Determine the [X, Y] coordinate at the center of the cell enclosing the given text.  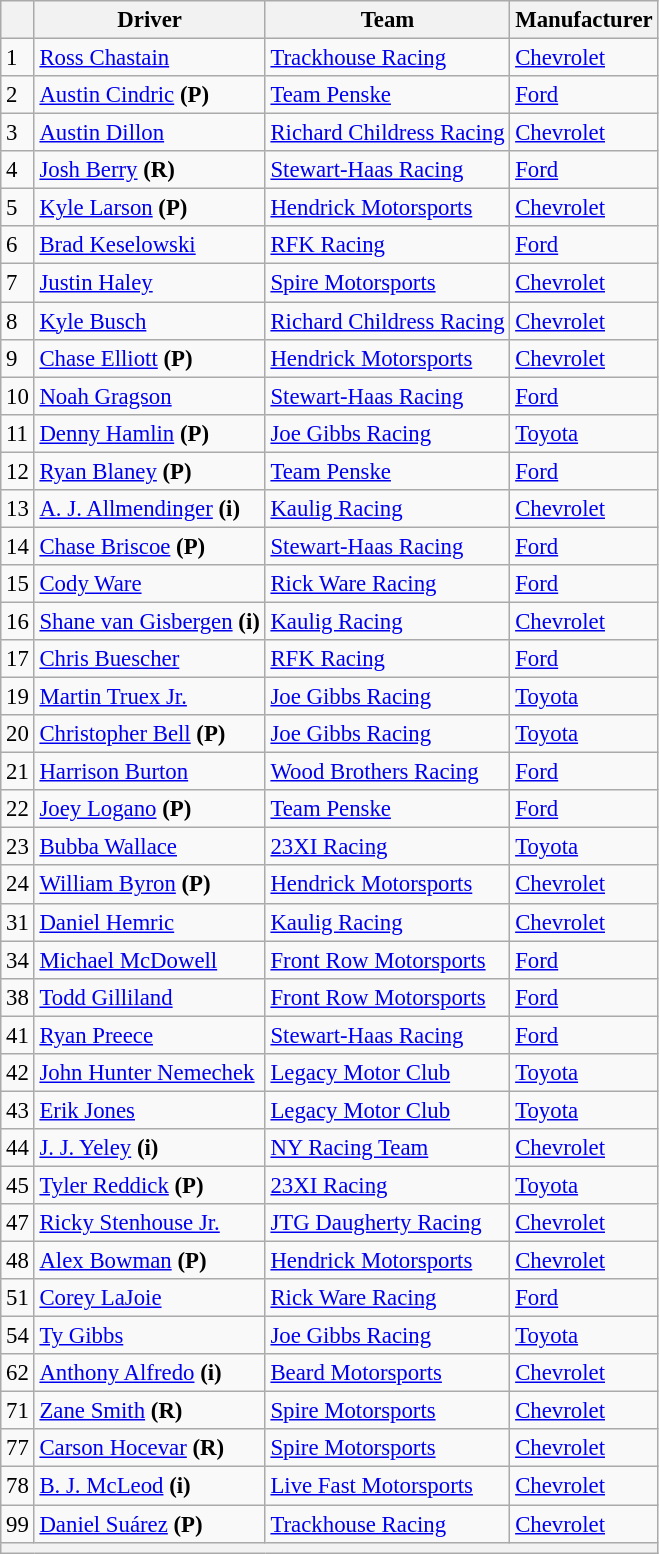
Bubba Wallace [150, 847]
43 [18, 1110]
Ricky Stenhouse Jr. [150, 1223]
38 [18, 997]
22 [18, 809]
4 [18, 170]
19 [18, 697]
Beard Motorsports [388, 1373]
Ryan Blaney (P) [150, 471]
Justin Haley [150, 283]
Driver [150, 20]
21 [18, 772]
42 [18, 1073]
Ross Chastain [150, 58]
51 [18, 1298]
Wood Brothers Racing [388, 772]
Alex Bowman (P) [150, 1261]
Tyler Reddick (P) [150, 1185]
6 [18, 245]
12 [18, 471]
Team [388, 20]
62 [18, 1373]
13 [18, 509]
14 [18, 546]
Anthony Alfredo (i) [150, 1373]
Austin Cindric (P) [150, 95]
71 [18, 1411]
Carson Hocevar (R) [150, 1449]
Chase Briscoe (P) [150, 546]
20 [18, 734]
Brad Keselowski [150, 245]
Austin Dillon [150, 133]
Corey LaJoie [150, 1298]
54 [18, 1336]
A. J. Allmendinger (i) [150, 509]
3 [18, 133]
44 [18, 1148]
24 [18, 885]
Kyle Larson (P) [150, 208]
8 [18, 321]
NY Racing Team [388, 1148]
17 [18, 659]
Erik Jones [150, 1110]
Manufacturer [584, 20]
78 [18, 1486]
Josh Berry (R) [150, 170]
Christopher Bell (P) [150, 734]
7 [18, 283]
Chris Buescher [150, 659]
Martin Truex Jr. [150, 697]
47 [18, 1223]
9 [18, 358]
41 [18, 1035]
B. J. McLeod (i) [150, 1486]
Shane van Gisbergen (i) [150, 621]
23 [18, 847]
Ty Gibbs [150, 1336]
Noah Gragson [150, 396]
Live Fast Motorsports [388, 1486]
JTG Daugherty Racing [388, 1223]
Zane Smith (R) [150, 1411]
John Hunter Nemechek [150, 1073]
16 [18, 621]
Ryan Preece [150, 1035]
Joey Logano (P) [150, 809]
15 [18, 584]
45 [18, 1185]
Michael McDowell [150, 960]
J. J. Yeley (i) [150, 1148]
Daniel Suárez (P) [150, 1524]
34 [18, 960]
Daniel Hemric [150, 922]
31 [18, 922]
William Byron (P) [150, 885]
Todd Gilliland [150, 997]
Cody Ware [150, 584]
Chase Elliott (P) [150, 358]
5 [18, 208]
10 [18, 396]
Denny Hamlin (P) [150, 433]
Kyle Busch [150, 321]
Harrison Burton [150, 772]
77 [18, 1449]
48 [18, 1261]
2 [18, 95]
1 [18, 58]
99 [18, 1524]
11 [18, 433]
